Search for the cell housing the specified text and yield its [X, Y] center coordinate. 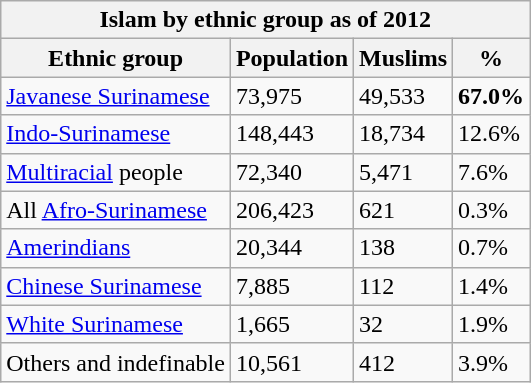
206,423 [292, 210]
Multiracial people [116, 172]
7.6% [492, 172]
49,533 [404, 96]
Chinese Surinamese [116, 286]
1.4% [492, 286]
0.7% [492, 248]
Amerindians [116, 248]
5,471 [404, 172]
12.6% [492, 134]
1,665 [292, 324]
73,975 [292, 96]
32 [404, 324]
% [492, 58]
72,340 [292, 172]
7,885 [292, 286]
18,734 [404, 134]
20,344 [292, 248]
Javanese Surinamese [116, 96]
67.0% [492, 96]
All Afro-Surinamese [116, 210]
3.9% [492, 362]
112 [404, 286]
1.9% [492, 324]
10,561 [292, 362]
148,443 [292, 134]
Ethnic group [116, 58]
621 [404, 210]
Population [292, 58]
412 [404, 362]
White Surinamese [116, 324]
Islam by ethnic group as of 2012 [266, 20]
0.3% [492, 210]
Others and indefinable [116, 362]
Indo-Surinamese [116, 134]
Muslims [404, 58]
138 [404, 248]
